Capture the cell that displays the provided text and extract its [X, Y] central coordinate. 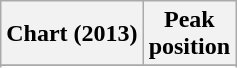
Peak position [189, 34]
Chart (2013) [72, 34]
